Identify which cell holds the provided text, then report its (X, Y) central coordinate. 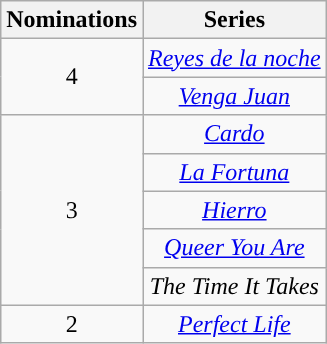
3 (72, 210)
4 (72, 77)
Nominations (72, 20)
Reyes de la noche (234, 58)
Venga Juan (234, 96)
The Time It Takes (234, 286)
La Fortuna (234, 172)
Series (234, 20)
2 (72, 324)
Cardo (234, 134)
Queer You Are (234, 248)
Hierro (234, 210)
Perfect Life (234, 324)
